From the cell containing the given text, extract its center point as [X, Y] coordinate. 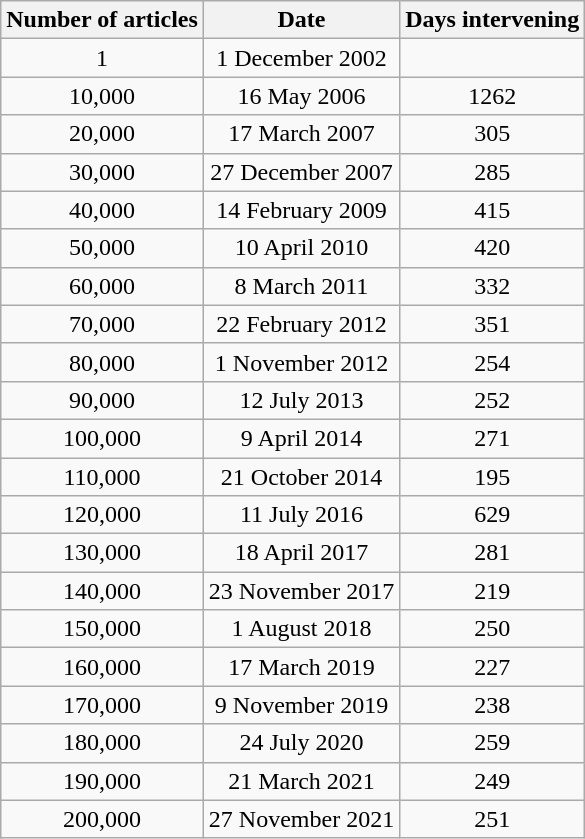
1 November 2012 [301, 362]
420 [492, 248]
1 August 2018 [301, 629]
332 [492, 286]
8 March 2011 [301, 286]
24 July 2020 [301, 743]
70,000 [102, 324]
120,000 [102, 515]
Date [301, 20]
60,000 [102, 286]
252 [492, 400]
219 [492, 591]
254 [492, 362]
10 April 2010 [301, 248]
180,000 [102, 743]
251 [492, 819]
21 March 2021 [301, 781]
250 [492, 629]
9 November 2019 [301, 705]
140,000 [102, 591]
195 [492, 477]
90,000 [102, 400]
249 [492, 781]
Number of articles [102, 20]
9 April 2014 [301, 438]
30,000 [102, 172]
22 February 2012 [301, 324]
190,000 [102, 781]
20,000 [102, 134]
170,000 [102, 705]
27 November 2021 [301, 819]
285 [492, 172]
17 March 2007 [301, 134]
1262 [492, 96]
17 March 2019 [301, 667]
100,000 [102, 438]
130,000 [102, 553]
305 [492, 134]
40,000 [102, 210]
238 [492, 705]
16 May 2006 [301, 96]
12 July 2013 [301, 400]
18 April 2017 [301, 553]
1 December 2002 [301, 58]
10,000 [102, 96]
50,000 [102, 248]
23 November 2017 [301, 591]
150,000 [102, 629]
21 October 2014 [301, 477]
160,000 [102, 667]
259 [492, 743]
351 [492, 324]
227 [492, 667]
415 [492, 210]
27 December 2007 [301, 172]
110,000 [102, 477]
271 [492, 438]
11 July 2016 [301, 515]
200,000 [102, 819]
Days intervening [492, 20]
80,000 [102, 362]
629 [492, 515]
281 [492, 553]
14 February 2009 [301, 210]
1 [102, 58]
